Return the [X, Y] coordinate for the center point of the cell that contains the specified text.  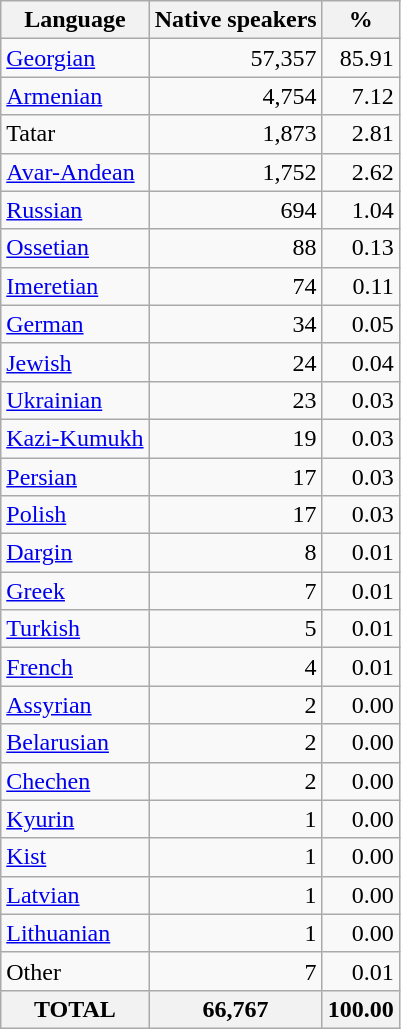
Greek [75, 591]
% [360, 20]
Kist [75, 857]
4 [236, 667]
Kyurin [75, 819]
Jewish [75, 362]
1.04 [360, 210]
57,357 [236, 58]
19 [236, 438]
24 [236, 362]
Russian [75, 210]
Assyrian [75, 705]
French [75, 667]
0.13 [360, 248]
1,873 [236, 134]
Other [75, 971]
Dargin [75, 553]
German [75, 324]
66,767 [236, 1009]
5 [236, 629]
Persian [75, 477]
Georgian [75, 58]
8 [236, 553]
Chechen [75, 781]
Belarusian [75, 743]
Tatar [75, 134]
85.91 [360, 58]
Ossetian [75, 248]
4,754 [236, 96]
TOTAL [75, 1009]
88 [236, 248]
Kazi-Kumukh [75, 438]
Armenian [75, 96]
1,752 [236, 172]
2.81 [360, 134]
Turkish [75, 629]
Ukrainian [75, 400]
Latvian [75, 895]
100.00 [360, 1009]
2.62 [360, 172]
Polish [75, 515]
0.04 [360, 362]
0.11 [360, 286]
34 [236, 324]
23 [236, 400]
74 [236, 286]
Native speakers [236, 20]
7.12 [360, 96]
0.05 [360, 324]
Avar-Andean [75, 172]
Imeretian [75, 286]
Language [75, 20]
694 [236, 210]
Lithuanian [75, 933]
